Return (X, Y) of the center of cell containing provided text 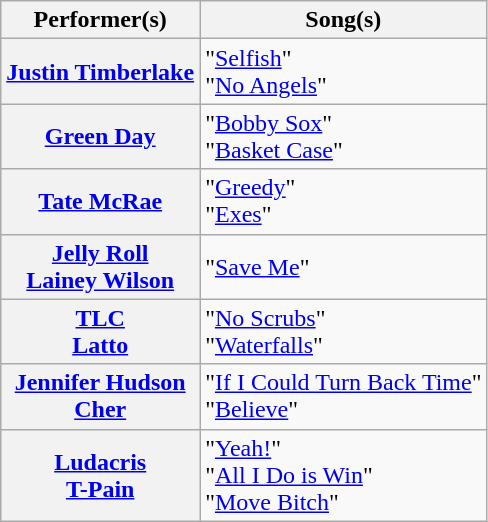
"Bobby Sox""Basket Case" (344, 136)
LudacrisT-Pain (100, 475)
"Selfish""No Angels" (344, 72)
Justin Timberlake (100, 72)
"Save Me" (344, 266)
"No Scrubs""Waterfalls" (344, 332)
Tate McRae (100, 202)
Jelly RollLainey Wilson (100, 266)
"Greedy""Exes" (344, 202)
"Yeah!""All I Do is Win""Move Bitch" (344, 475)
Green Day (100, 136)
Jennifer HudsonCher (100, 396)
"If I Could Turn Back Time""Believe" (344, 396)
Performer(s) (100, 20)
Song(s) (344, 20)
TLCLatto (100, 332)
